Find where the given text appears and provide that cell's center as (X, Y) coordinate. 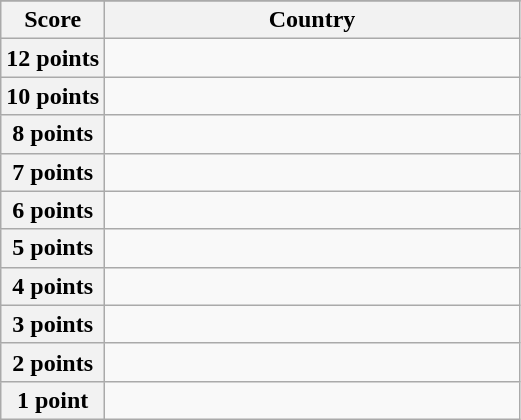
Score (53, 20)
4 points (53, 286)
12 points (53, 58)
Country (312, 20)
3 points (53, 324)
8 points (53, 134)
5 points (53, 248)
6 points (53, 210)
10 points (53, 96)
7 points (53, 172)
2 points (53, 362)
1 point (53, 400)
